Capture the cell that displays the provided text and extract its [x, y] central coordinate. 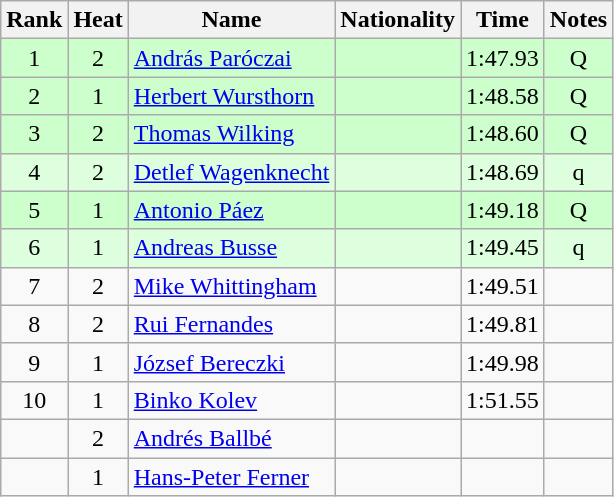
József Bereczki [232, 362]
Nationality [398, 20]
7 [34, 286]
1:51.55 [503, 400]
1:49.81 [503, 324]
8 [34, 324]
1:49.51 [503, 286]
Rui Fernandes [232, 324]
Time [503, 20]
1:48.60 [503, 134]
Andrés Ballbé [232, 438]
Herbert Wursthorn [232, 96]
Thomas Wilking [232, 134]
10 [34, 400]
Detlef Wagenknecht [232, 172]
Hans-Peter Ferner [232, 477]
5 [34, 210]
6 [34, 248]
4 [34, 172]
Binko Kolev [232, 400]
1:49.98 [503, 362]
9 [34, 362]
András Paróczai [232, 58]
1:49.18 [503, 210]
1:49.45 [503, 248]
Antonio Páez [232, 210]
Rank [34, 20]
Name [232, 20]
1:47.93 [503, 58]
1:48.58 [503, 96]
1:48.69 [503, 172]
Heat [98, 20]
Mike Whittingham [232, 286]
3 [34, 134]
Andreas Busse [232, 248]
Notes [578, 20]
